Locate the cell with the specified text and output its [X, Y] center coordinate. 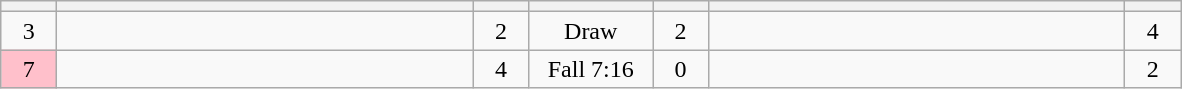
0 [680, 69]
Draw [591, 31]
7 [29, 69]
3 [29, 31]
Fall 7:16 [591, 69]
